Search for the cell housing the specified text and yield its (X, Y) center coordinate. 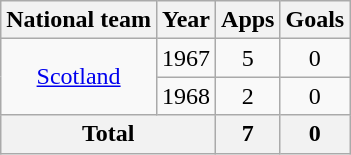
7 (248, 134)
Goals (315, 20)
Scotland (79, 77)
1968 (186, 96)
National team (79, 20)
Total (108, 134)
1967 (186, 58)
5 (248, 58)
Year (186, 20)
2 (248, 96)
Apps (248, 20)
